Scan for the cell matching the given text and deliver its (X, Y) coordinate at center. 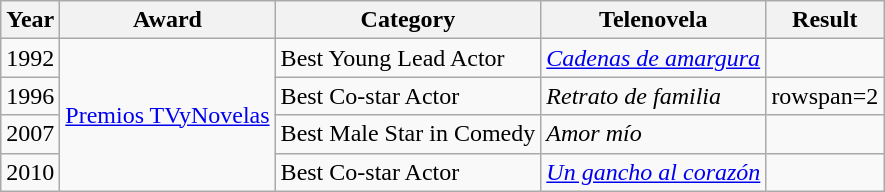
Un gancho al corazón (654, 172)
Result (825, 20)
Cadenas de amargura (654, 58)
2007 (30, 134)
Retrato de familia (654, 96)
Premios TVyNovelas (168, 115)
rowspan=2 (825, 96)
Best Young Lead Actor (408, 58)
2010 (30, 172)
Category (408, 20)
1992 (30, 58)
Best Male Star in Comedy (408, 134)
1996 (30, 96)
Amor mío (654, 134)
Telenovela (654, 20)
Award (168, 20)
Year (30, 20)
